Determine the (X, Y) coordinate at the center of the cell enclosing the given text.  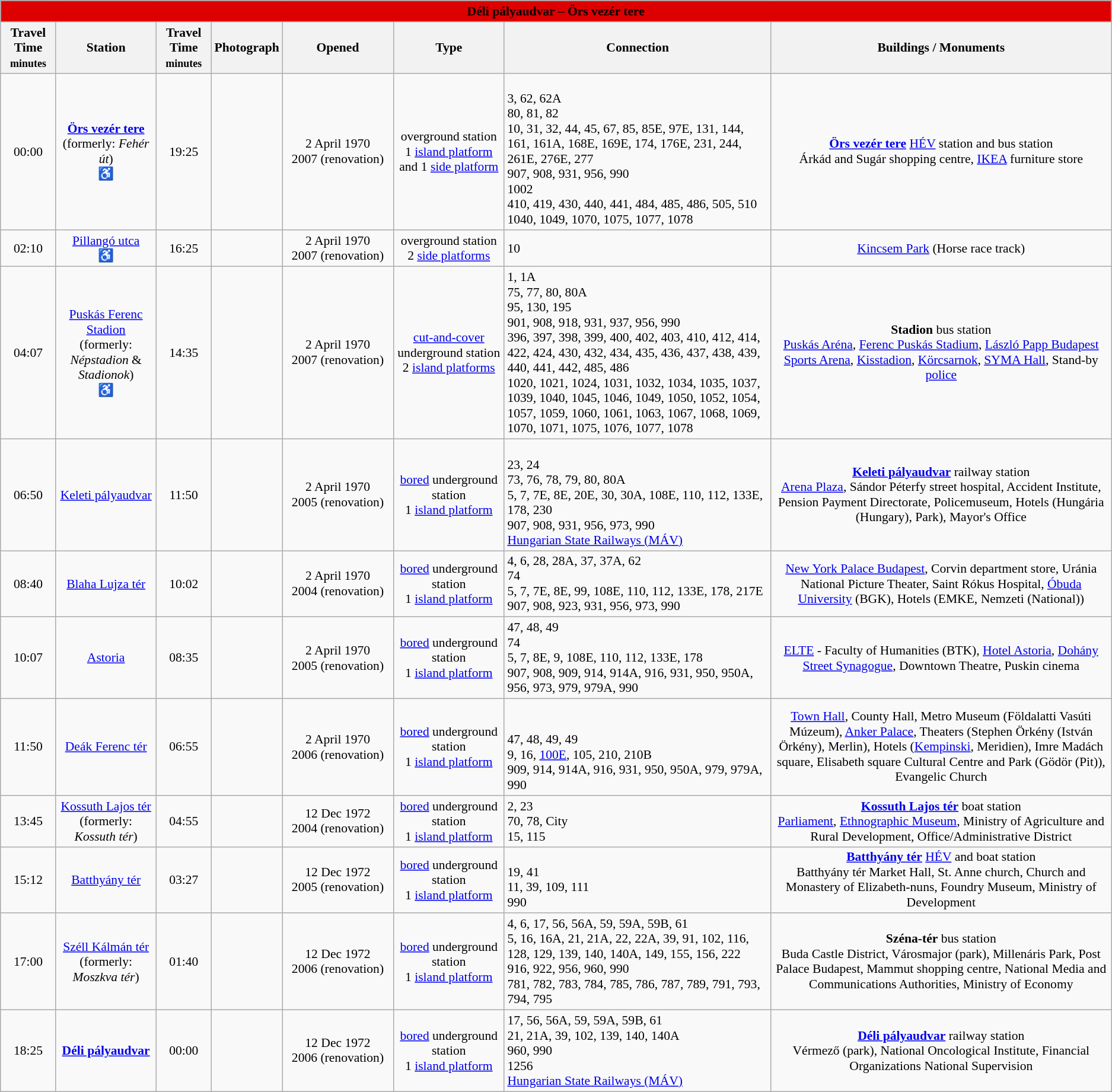
14:35 (184, 353)
Type (448, 47)
Buildings / Monuments (941, 47)
03:27 (184, 880)
01:40 (184, 962)
Photograph (247, 47)
08:35 (184, 658)
23, 24 73, 76, 78, 79, 80, 80A 5, 7, 7E, 8E, 20E, 30, 30A, 108E, 110, 112, 133E, 178, 230 907, 908, 931, 956, 973, 990 Hungarian State Railways (MÁV) (637, 494)
13:45 (28, 822)
Opened (338, 47)
Keleti pályaudvar (106, 494)
10 (637, 249)
Déli pályaudvar (106, 1051)
Széll Kálmán tér(formerly: Moszkva tér) (106, 962)
04:07 (28, 353)
47, 48, 49 74 5, 7, 8E, 9, 108E, 110, 112, 133E, 178 907, 908, 909, 914, 914A, 916, 931, 950, 950A, 956, 973, 979, 979A, 990 (637, 658)
06:50 (28, 494)
2 April 19702004 (renovation) (338, 584)
17, 56, 56A, 59, 59A, 59B, 61 21, 21A, 39, 102, 139, 140, 140A 960, 990 1256 Hungarian State Railways (MÁV) (637, 1051)
overground station2 side platforms (448, 249)
12 Dec 19722005 (renovation) (338, 880)
02:10 (28, 249)
2, 23 70, 78, City 15, 115 (637, 822)
04:55 (184, 822)
ELTE - Faculty of Humanities (BTK), Hotel Astoria, Dohány Street Synagogue, Downtown Theatre, Puskin cinema (941, 658)
Örs vezér tere (formerly: Fehér út)♿ (106, 152)
cut-and-coverunderground station2 island platforms (448, 353)
Kossuth Lajos tér boat stationParliament, Ethnographic Museum, Ministry of Agriculture and Rural Development, Office/Administrative District (941, 822)
19:25 (184, 152)
15:12 (28, 880)
10:07 (28, 658)
Pillangó utca ♿ (106, 249)
Déli pályaudvar – Örs vezér tere (556, 11)
Connection (637, 47)
19, 41 11, 39, 109, 111 990 (637, 880)
10:02 (184, 584)
Astoria (106, 658)
Stadion bus stationPuskás Aréna, Ferenc Puskás Stadium, László Papp Budapest Sports Arena, Kisstadion, Körcsarnok, SYMA Hall, Stand-by police (941, 353)
06:55 (184, 747)
2 April 19702006 (renovation) (338, 747)
Kossuth Lajos tér(formerly: Kossuth tér) (106, 822)
Déli pályaudvar railway stationVérmező (park), National Oncological Institute, Financial Organizations National Supervision (941, 1051)
4, 6, 28, 28A, 37, 37A, 62 74 5, 7, 7E, 8E, 99, 108E, 110, 112, 133E, 178, 217E 907, 908, 923, 931, 956, 973, 990 (637, 584)
16:25 (184, 249)
08:40 (28, 584)
Puskás Ferenc Stadion (formerly: Népstadion & Stadionok)♿ (106, 353)
Deák Ferenc tér (106, 747)
overground station1 island platformand 1 side platform (448, 152)
18:25 (28, 1051)
Örs vezér tere HÉV station and bus stationÁrkád and Sugár shopping centre, IKEA furniture store (941, 152)
Station (106, 47)
Batthyány tér (106, 880)
47, 48, 49, 49 9, 16, 100E, 105, 210, 210B 909, 914, 914A, 916, 931, 950, 950A, 979, 979A, 990 (637, 747)
17:00 (28, 962)
Kincsem Park (Horse race track) (941, 249)
12 Dec 19722004 (renovation) (338, 822)
Blaha Lujza tér (106, 584)
